Find where the given text appears and provide that cell's center as (X, Y) coordinate. 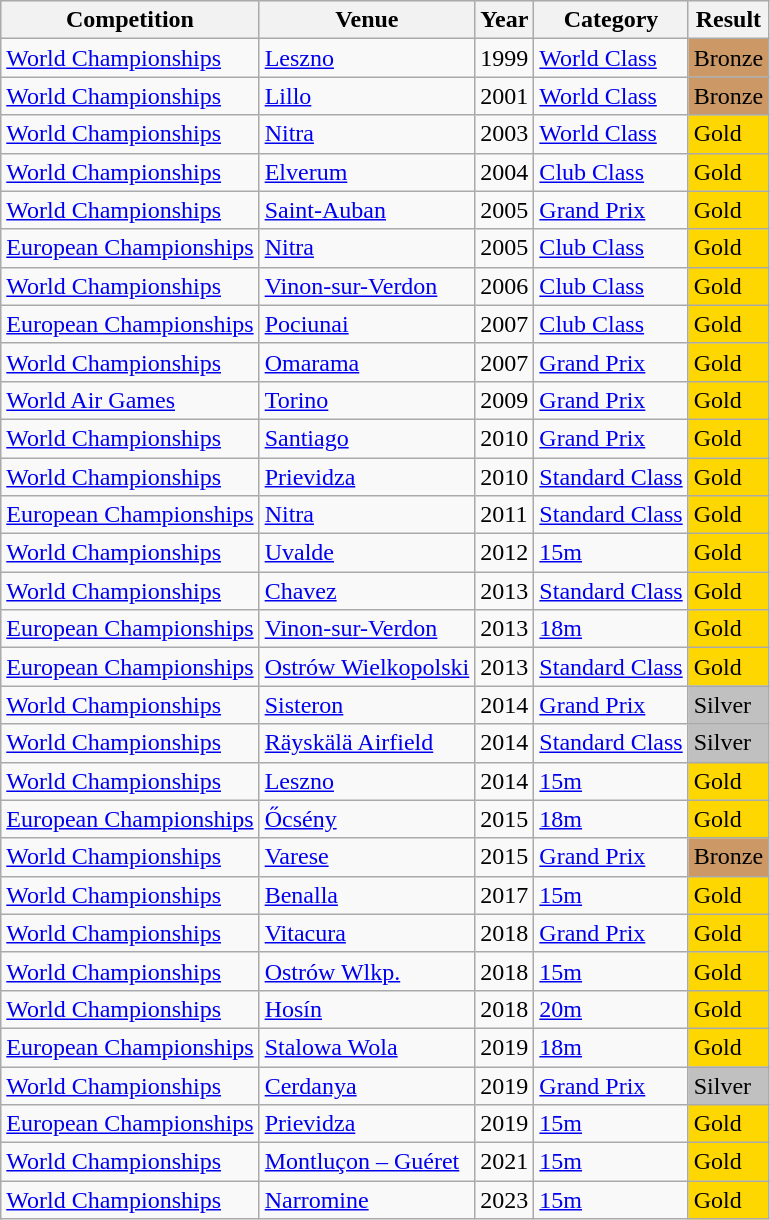
Elverum (367, 172)
Chavez (367, 591)
Räyskälä Airfield (367, 743)
Ostrów Wielkopolski (367, 667)
Varese (367, 857)
Ostrów Wlkp. (367, 971)
2001 (504, 96)
2021 (504, 1162)
Hosín (367, 1009)
World Air Games (130, 400)
Santiago (367, 438)
Narromine (367, 1200)
2012 (504, 553)
Őcsény (367, 819)
Benalla (367, 895)
Saint-Auban (367, 210)
Sisteron (367, 705)
Vitacura (367, 933)
Pociunai (367, 324)
Cerdanya (367, 1085)
Torino (367, 400)
1999 (504, 58)
20m (611, 1009)
Lillo (367, 96)
Stalowa Wola (367, 1047)
2017 (504, 895)
2006 (504, 286)
Category (611, 20)
Montluçon – Guéret (367, 1162)
Competition (130, 20)
2004 (504, 172)
Result (728, 20)
2011 (504, 515)
Venue (367, 20)
Uvalde (367, 553)
2023 (504, 1200)
Omarama (367, 362)
Year (504, 20)
2003 (504, 134)
2009 (504, 400)
